Capture the cell that displays the provided text and extract its (x, y) central coordinate. 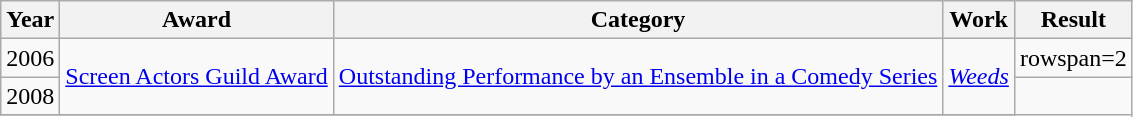
Screen Actors Guild Award (196, 77)
2006 (30, 58)
Year (30, 20)
Award (196, 20)
Category (638, 20)
Outstanding Performance by an Ensemble in a Comedy Series (638, 77)
Weeds (979, 77)
Result (1073, 20)
2008 (30, 96)
Work (979, 20)
rowspan=2 (1073, 58)
